Scan for the cell matching the given text and deliver its (x, y) coordinate at center. 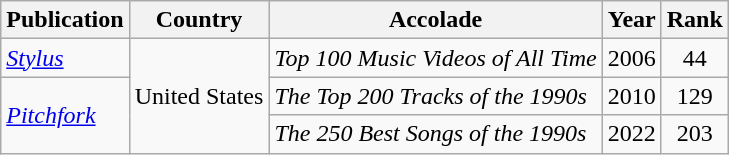
Accolade (436, 20)
Top 100 Music Videos of All Time (436, 58)
203 (694, 134)
2010 (632, 96)
Country (199, 20)
2022 (632, 134)
Year (632, 20)
The 250 Best Songs of the 1990s (436, 134)
Stylus (65, 58)
The Top 200 Tracks of the 1990s (436, 96)
2006 (632, 58)
44 (694, 58)
Pitchfork (65, 115)
Rank (694, 20)
129 (694, 96)
United States (199, 96)
Publication (65, 20)
